Search for the cell housing the specified text and yield its [x, y] center coordinate. 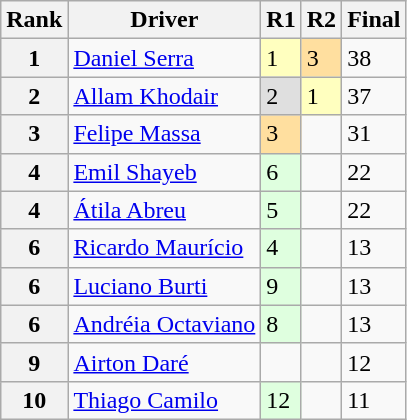
Felipe Massa [164, 134]
Airton Daré [164, 362]
R1 [281, 20]
Thiago Camilo [164, 400]
R2 [321, 20]
Rank [34, 20]
Luciano Burti [164, 286]
Driver [164, 20]
Final [374, 20]
8 [281, 324]
Átila Abreu [164, 210]
38 [374, 58]
Ricardo Maurício [164, 248]
Andréia Octaviano [164, 324]
31 [374, 134]
11 [374, 400]
37 [374, 96]
5 [281, 210]
Emil Shayeb [164, 172]
Allam Khodair [164, 96]
Daniel Serra [164, 58]
10 [34, 400]
